Output the [x, y] coordinate of the center of the cell containing the given text.  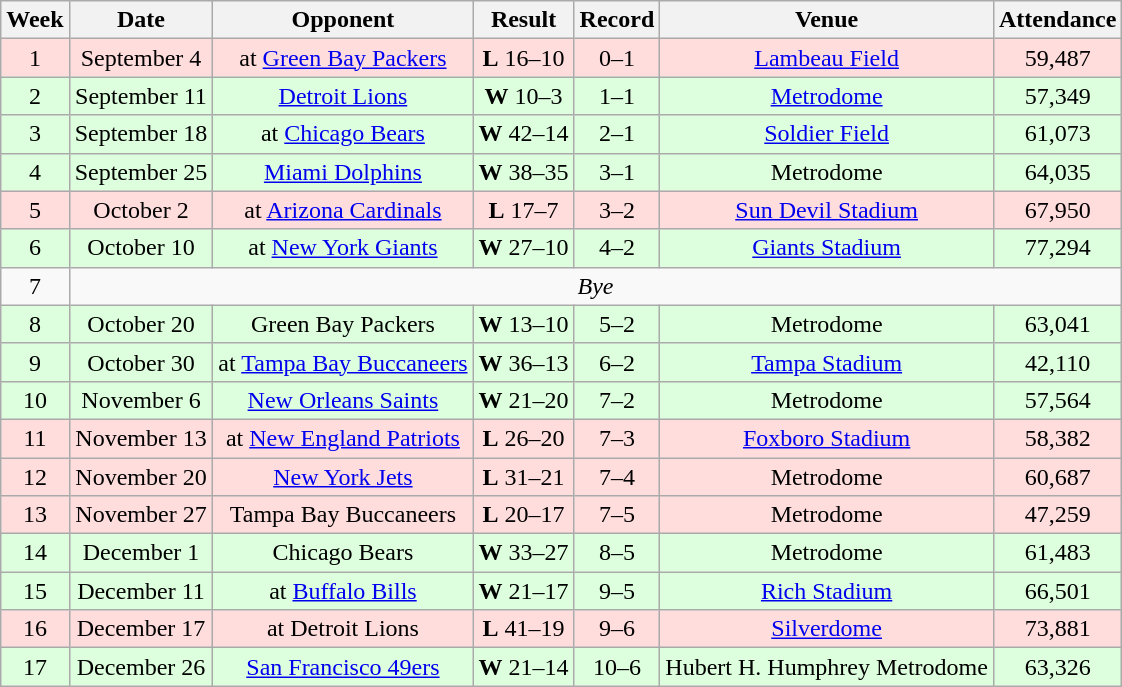
3–2 [617, 210]
58,382 [1057, 438]
W 33–27 [524, 553]
14 [35, 553]
9 [35, 362]
San Francisco 49ers [343, 667]
New York Jets [343, 477]
16 [35, 629]
L 26–20 [524, 438]
15 [35, 591]
77,294 [1057, 248]
47,259 [1057, 515]
Chicago Bears [343, 553]
42,110 [1057, 362]
61,073 [1057, 134]
57,349 [1057, 96]
Date [141, 20]
Bye [596, 286]
Giants Stadium [827, 248]
September 18 [141, 134]
at Arizona Cardinals [343, 210]
10–6 [617, 667]
W 10–3 [524, 96]
7–4 [617, 477]
63,326 [1057, 667]
September 4 [141, 58]
December 26 [141, 667]
73,881 [1057, 629]
L 20–17 [524, 515]
7 [35, 286]
New Orleans Saints [343, 400]
0–1 [617, 58]
8 [35, 324]
4–2 [617, 248]
7–3 [617, 438]
November 20 [141, 477]
64,035 [1057, 172]
Tampa Bay Buccaneers [343, 515]
W 27–10 [524, 248]
W 38–35 [524, 172]
November 6 [141, 400]
W 21–17 [524, 591]
9–6 [617, 629]
5 [35, 210]
10 [35, 400]
Lambeau Field [827, 58]
5–2 [617, 324]
6–2 [617, 362]
L 41–19 [524, 629]
December 11 [141, 591]
at New England Patriots [343, 438]
W 36–13 [524, 362]
67,950 [1057, 210]
Soldier Field [827, 134]
Record [617, 20]
December 1 [141, 553]
61,483 [1057, 553]
L 16–10 [524, 58]
Tampa Stadium [827, 362]
September 25 [141, 172]
59,487 [1057, 58]
at New York Giants [343, 248]
L 31–21 [524, 477]
W 21–14 [524, 667]
Venue [827, 20]
November 13 [141, 438]
at Chicago Bears [343, 134]
60,687 [1057, 477]
Week [35, 20]
Hubert H. Humphrey Metrodome [827, 667]
7–2 [617, 400]
October 30 [141, 362]
September 11 [141, 96]
Sun Devil Stadium [827, 210]
October 10 [141, 248]
at Detroit Lions [343, 629]
at Green Bay Packers [343, 58]
Rich Stadium [827, 591]
2–1 [617, 134]
3–1 [617, 172]
2 [35, 96]
November 27 [141, 515]
63,041 [1057, 324]
W 21–20 [524, 400]
Foxboro Stadium [827, 438]
Green Bay Packers [343, 324]
L 17–7 [524, 210]
Silverdome [827, 629]
October 2 [141, 210]
October 20 [141, 324]
Miami Dolphins [343, 172]
12 [35, 477]
9–5 [617, 591]
4 [35, 172]
Detroit Lions [343, 96]
57,564 [1057, 400]
3 [35, 134]
17 [35, 667]
66,501 [1057, 591]
Attendance [1057, 20]
11 [35, 438]
Opponent [343, 20]
1–1 [617, 96]
Result [524, 20]
8–5 [617, 553]
W 13–10 [524, 324]
December 17 [141, 629]
1 [35, 58]
W 42–14 [524, 134]
at Tampa Bay Buccaneers [343, 362]
6 [35, 248]
13 [35, 515]
7–5 [617, 515]
at Buffalo Bills [343, 591]
